Return [X, Y] of the center of cell containing provided text 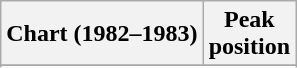
Peakposition [249, 34]
Chart (1982–1983) [102, 34]
